Detect which cell encompasses the target text, then output its (x, y) center coordinate. 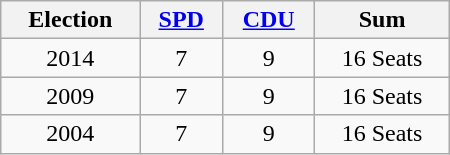
Election (70, 20)
Sum (382, 20)
2009 (70, 96)
SPD (182, 20)
CDU (269, 20)
2004 (70, 134)
2014 (70, 58)
